Detect which cell encompasses the target text, then output its (X, Y) center coordinate. 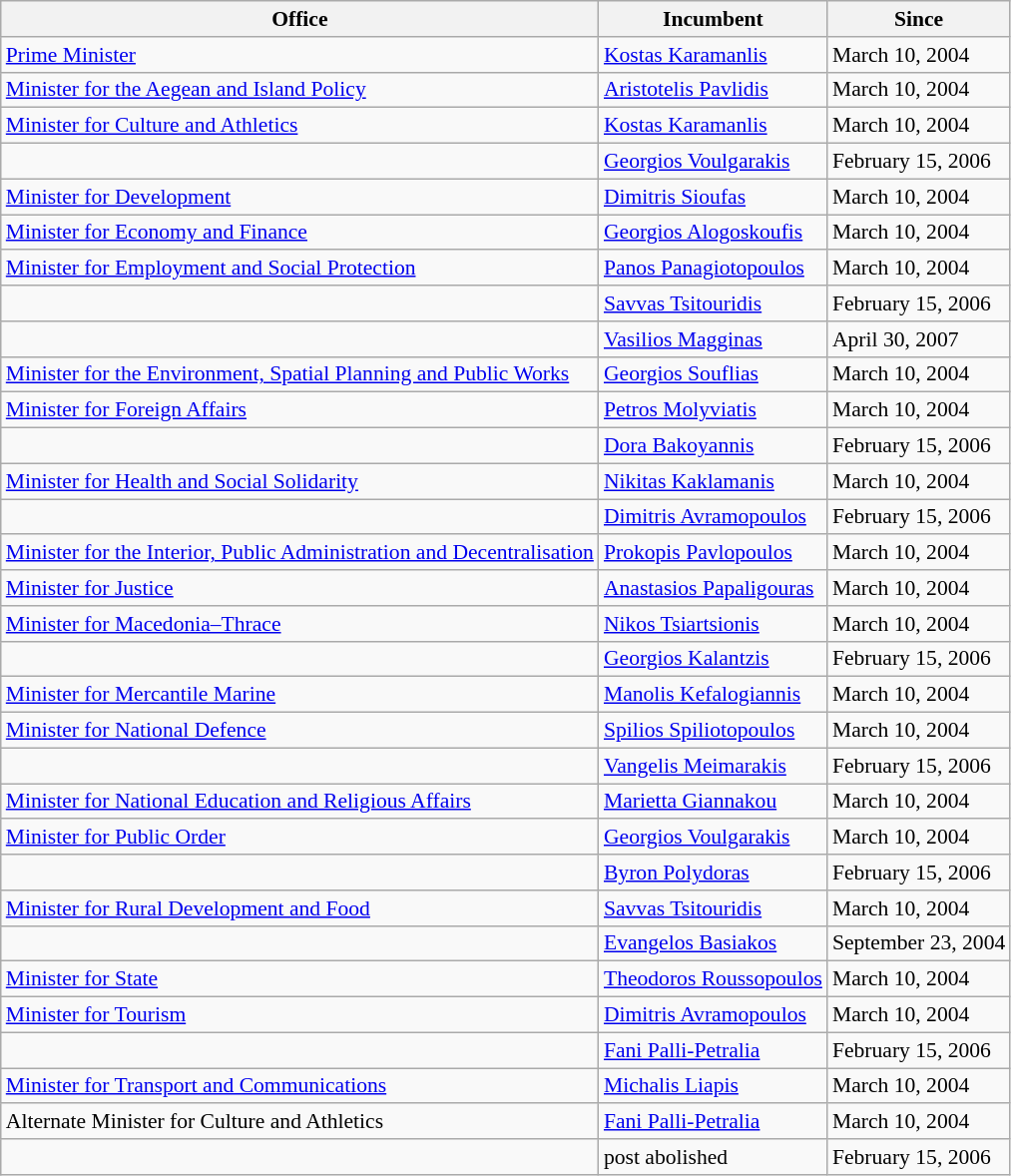
Evangelos Basiakos (713, 943)
Dora Bakoyannis (713, 446)
Dimitris Sioufas (713, 197)
Panos Panagiotopoulos (713, 269)
Nikos Tsiartsionis (713, 624)
Georgios Alogoskoufis (713, 233)
Georgios Kalantzis (713, 659)
Minister for the Aegean and Island Policy (299, 90)
April 30, 2007 (918, 339)
Minister for Health and Social Solidarity (299, 481)
Georgios Souflias (713, 374)
Minister for Public Order (299, 838)
Prokopis Pavlopoulos (713, 553)
Byron Polydoras (713, 873)
Minister for Tourism (299, 1015)
Minister for Culture and Athletics (299, 126)
Minister for State (299, 979)
Vangelis Meimarakis (713, 766)
Office (299, 19)
Minister for Foreign Affairs (299, 410)
Alternate Minister for Culture and Athletics (299, 1122)
Minister for Economy and Finance (299, 233)
Incumbent (713, 19)
Prime Minister (299, 55)
Minister for the Environment, Spatial Planning and Public Works (299, 374)
Aristotelis Pavlidis (713, 90)
Minister for National Education and Religious Affairs (299, 802)
post abolished (713, 1157)
September 23, 2004 (918, 943)
Michalis Liapis (713, 1086)
Manolis Kefalogiannis (713, 695)
Marietta Giannakou (713, 802)
Anastasios Papaligouras (713, 588)
Petros Molyviatis (713, 410)
Minister for National Defence (299, 731)
Minister for Mercantile Marine (299, 695)
Minister for Justice (299, 588)
Minister for Employment and Social Protection (299, 269)
Since (918, 19)
Spilios Spiliotopoulos (713, 731)
Minister for Macedonia–Thrace (299, 624)
Minister for Transport and Communications (299, 1086)
Minister for Development (299, 197)
Theodoros Roussopoulos (713, 979)
Minister for the Interior, Public Administration and Decentralisation (299, 553)
Vasilios Magginas (713, 339)
Minister for Rural Development and Food (299, 908)
Nikitas Kaklamanis (713, 481)
